Output the [X, Y] coordinate of the center of the cell containing the given text.  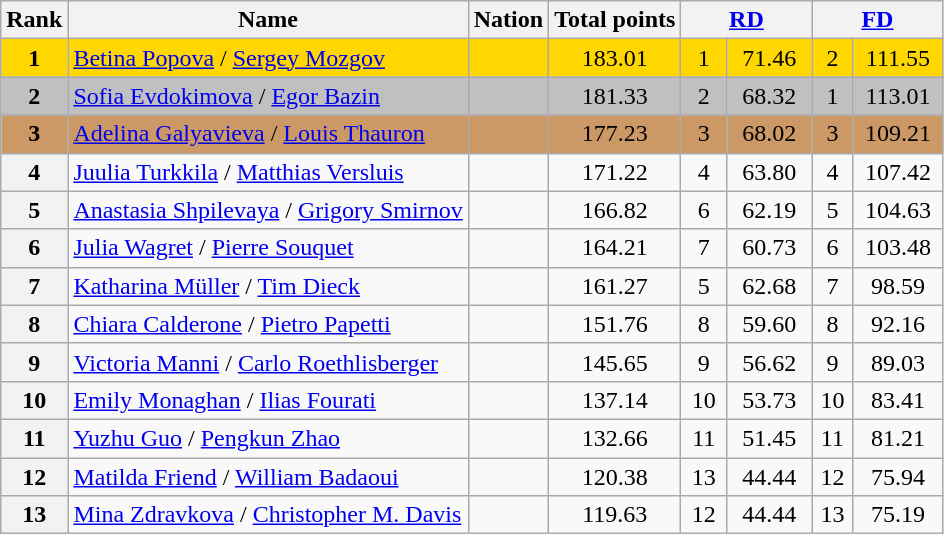
68.32 [770, 96]
183.01 [615, 58]
161.27 [615, 286]
137.14 [615, 400]
Juulia Turkkila / Matthias Versluis [268, 172]
Total points [615, 20]
62.19 [770, 210]
166.82 [615, 210]
Adelina Galyavieva / Louis Thauron [268, 134]
FD [878, 20]
119.63 [615, 515]
Mina Zdravkova / Christopher M. Davis [268, 515]
177.23 [615, 134]
56.62 [770, 362]
Chiara Calderone / Pietro Papetti [268, 324]
92.16 [898, 324]
Julia Wagret / Pierre Souquet [268, 248]
62.68 [770, 286]
Matilda Friend / William Badaoui [268, 477]
181.33 [615, 96]
109.21 [898, 134]
111.55 [898, 58]
51.45 [770, 438]
Victoria Manni / Carlo Roethlisberger [268, 362]
Katharina Müller / Tim Dieck [268, 286]
151.76 [615, 324]
113.01 [898, 96]
68.02 [770, 134]
171.22 [615, 172]
104.63 [898, 210]
120.38 [615, 477]
75.19 [898, 515]
164.21 [615, 248]
Yuzhu Guo / Pengkun Zhao [268, 438]
Sofia Evdokimova / Egor Bazin [268, 96]
107.42 [898, 172]
Betina Popova / Sergey Mozgov [268, 58]
71.46 [770, 58]
53.73 [770, 400]
89.03 [898, 362]
Emily Monaghan / Ilias Fourati [268, 400]
Nation [508, 20]
103.48 [898, 248]
Rank [34, 20]
145.65 [615, 362]
RD [746, 20]
60.73 [770, 248]
132.66 [615, 438]
81.21 [898, 438]
63.80 [770, 172]
Name [268, 20]
98.59 [898, 286]
83.41 [898, 400]
75.94 [898, 477]
Anastasia Shpilevaya / Grigory Smirnov [268, 210]
59.60 [770, 324]
